From the cell containing the given text, extract its center point as [X, Y] coordinate. 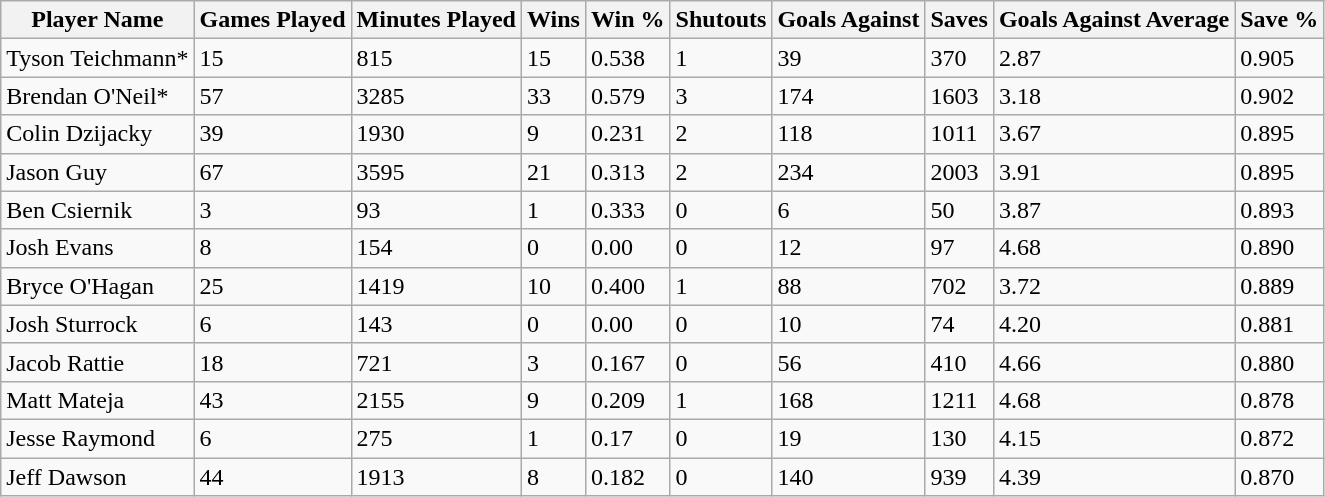
2.87 [1114, 58]
97 [959, 248]
370 [959, 58]
3595 [436, 172]
1603 [959, 96]
410 [959, 362]
0.905 [1280, 58]
0.902 [1280, 96]
Save % [1280, 20]
1011 [959, 134]
74 [959, 324]
0.878 [1280, 400]
815 [436, 58]
0.872 [1280, 438]
0.890 [1280, 248]
4.39 [1114, 477]
Player Name [98, 20]
0.881 [1280, 324]
19 [848, 438]
4.20 [1114, 324]
140 [848, 477]
0.313 [628, 172]
0.231 [628, 134]
3285 [436, 96]
Josh Evans [98, 248]
Minutes Played [436, 20]
174 [848, 96]
Jason Guy [98, 172]
0.400 [628, 286]
Goals Against Average [1114, 20]
Ben Csiernik [98, 210]
4.15 [1114, 438]
0.333 [628, 210]
0.870 [1280, 477]
56 [848, 362]
88 [848, 286]
Saves [959, 20]
Matt Mateja [98, 400]
Brendan O'Neil* [98, 96]
1913 [436, 477]
702 [959, 286]
3.67 [1114, 134]
Goals Against [848, 20]
2003 [959, 172]
0.167 [628, 362]
Colin Dzijacky [98, 134]
Josh Sturrock [98, 324]
Win % [628, 20]
Tyson Teichmann* [98, 58]
168 [848, 400]
234 [848, 172]
93 [436, 210]
Jeff Dawson [98, 477]
0.538 [628, 58]
Shutouts [721, 20]
21 [553, 172]
0.209 [628, 400]
25 [272, 286]
3.18 [1114, 96]
118 [848, 134]
1419 [436, 286]
0.182 [628, 477]
0.880 [1280, 362]
Bryce O'Hagan [98, 286]
3.87 [1114, 210]
154 [436, 248]
12 [848, 248]
50 [959, 210]
1930 [436, 134]
2155 [436, 400]
0.889 [1280, 286]
0.893 [1280, 210]
Wins [553, 20]
Jacob Rattie [98, 362]
3.72 [1114, 286]
130 [959, 438]
0.579 [628, 96]
Jesse Raymond [98, 438]
4.66 [1114, 362]
143 [436, 324]
33 [553, 96]
57 [272, 96]
Games Played [272, 20]
67 [272, 172]
3.91 [1114, 172]
1211 [959, 400]
18 [272, 362]
939 [959, 477]
275 [436, 438]
43 [272, 400]
721 [436, 362]
44 [272, 477]
0.17 [628, 438]
